Output the (x, y) coordinate of the center of the cell containing the given text.  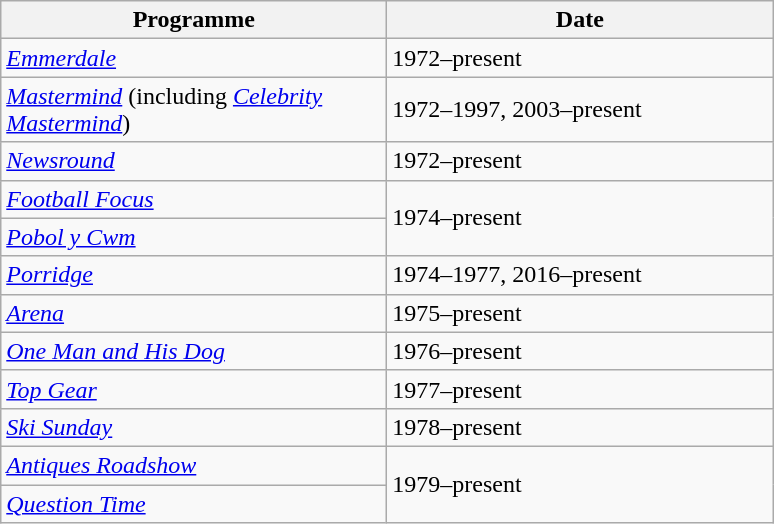
Arena (194, 313)
Football Focus (194, 199)
1975–present (580, 313)
Porridge (194, 275)
Question Time (194, 503)
1977–present (580, 389)
Antiques Roadshow (194, 465)
1976–present (580, 351)
Pobol y Cwm (194, 237)
Programme (194, 20)
1974–present (580, 218)
1974–1977, 2016–present (580, 275)
One Man and His Dog (194, 351)
1978–present (580, 427)
Top Gear (194, 389)
1972–1997, 2003–present (580, 110)
Emmerdale (194, 58)
Ski Sunday (194, 427)
Date (580, 20)
Newsround (194, 161)
Mastermind (including Celebrity Mastermind) (194, 110)
1979–present (580, 484)
